Pinpoint the cell where the given text exists, returning its [X, Y] midpoint coordinate. 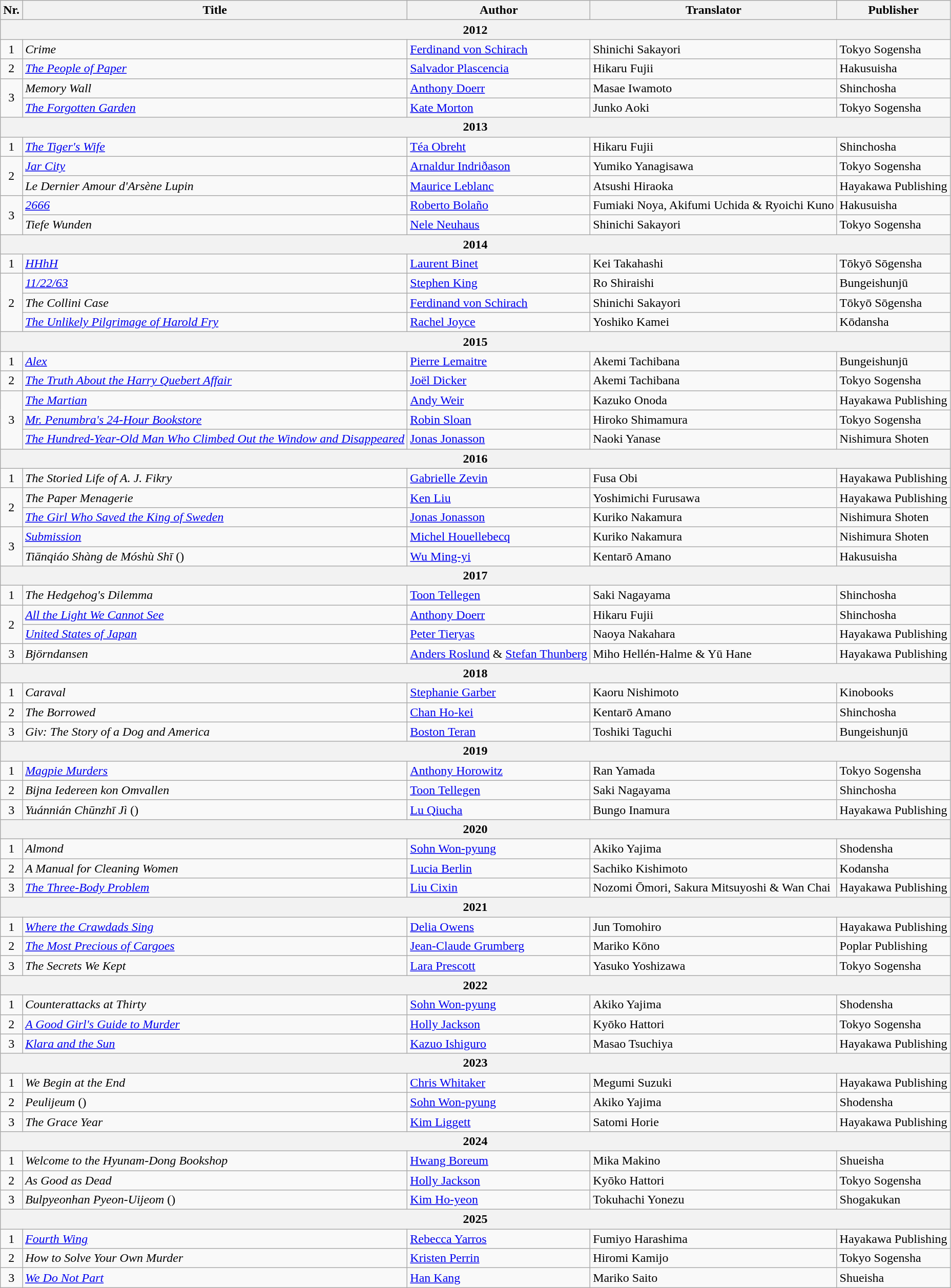
Kazuo Ishiguro [499, 1044]
The Three-Body Problem [215, 888]
Tiānqiáo Shàng de Móshù Shī () [215, 556]
Pierre Lemaitre [499, 361]
Welcome to the Hyunam-Dong Bookshop [215, 1160]
2022 [476, 985]
Yasuko Yoshizawa [713, 966]
2013 [476, 127]
Michel Houellebecq [499, 536]
Junko Aoki [713, 108]
Naoki Yanase [713, 439]
The Grace Year [215, 1121]
Kazuko Onoda [713, 400]
Author [499, 10]
Kodansha [894, 868]
A Good Girl's Guide to Murder [215, 1024]
Lara Prescott [499, 966]
2012 [476, 30]
Robin Sloan [499, 420]
Kinobooks [894, 693]
2014 [476, 244]
Delia Owens [499, 927]
Klara and the Sun [215, 1044]
United States of Japan [215, 634]
Gabrielle Zevin [499, 478]
Masao Tsuchiya [713, 1044]
A Manual for Cleaning Women [215, 868]
Kim Ho-yeon [499, 1200]
Nozomi Ōmori, Sakura Mitsuyoshi & Wan Chai [713, 888]
The Martian [215, 400]
Salvador Plascencia [499, 69]
Tokuhachi Yonezu [713, 1200]
Kaoru Nishimoto [713, 693]
Laurent Binet [499, 264]
The Forgotten Garden [215, 108]
Mariko Saito [713, 1278]
2019 [476, 751]
The Most Precious of Cargoes [215, 946]
Maurice Leblanc [499, 185]
The Collini Case [215, 303]
The Hedgehog's Dilemma [215, 595]
2023 [476, 1063]
Jean-Claude Grumberg [499, 946]
Joël Dicker [499, 381]
Memory Wall [215, 88]
2666 [215, 205]
The Hundred-Year-Old Man Who Climbed Out the Window and Disappeared [215, 439]
Atsushi Hiraoka [713, 185]
Megumi Suzuki [713, 1083]
Almond [215, 848]
2016 [476, 459]
Satomi Horie [713, 1121]
Jun Tomohiro [713, 927]
Yumiko Yanagisawa [713, 166]
Poplar Publishing [894, 946]
Le Dernier Amour d'Arsène Lupin [215, 185]
2025 [476, 1219]
Kristen Perrin [499, 1258]
Boston Teran [499, 732]
Alex [215, 361]
Kei Takahashi [713, 264]
Peulijeum () [215, 1102]
Title [215, 10]
Fourth Wing [215, 1239]
The Borrowed [215, 712]
Counterattacks at Thirty [215, 1005]
Mariko Kōno [713, 946]
Peter Tieryas [499, 634]
Toshiki Taguchi [713, 732]
Liu Cixin [499, 888]
Translator [713, 10]
How to Solve Your Own Murder [215, 1258]
Rachel Joyce [499, 322]
The Girl Who Saved the King of Sweden [215, 517]
All the Light We Cannot See [215, 615]
Kate Morton [499, 108]
Yoshiko Kamei [713, 322]
Ken Liu [499, 497]
Publisher [894, 10]
The Truth About the Harry Quebert Affair [215, 381]
Ro Shiraishi [713, 283]
Magpie Murders [215, 771]
Ran Yamada [713, 771]
Hiroko Shimamura [713, 420]
Nele Neuhaus [499, 224]
Submission [215, 536]
Andy Weir [499, 400]
Lucia Berlin [499, 868]
Arnaldur Indriðason [499, 166]
Fumiaki Noya, Akifumi Uchida & Ryoichi Kuno [713, 205]
We Do Not Part [215, 1278]
Kim Liggett [499, 1121]
The Unlikely Pilgrimage of Harold Fry [215, 322]
Anthony Horowitz [499, 771]
Where the Crawdads Sing [215, 927]
Hiromi Kamijo [713, 1258]
Jar City [215, 166]
Masae Iwamoto [713, 88]
Caraval [215, 693]
The Storied Life of A. J. Fikry [215, 478]
2018 [476, 673]
We Begin at the End [215, 1083]
Shogakukan [894, 1200]
Mika Makino [713, 1160]
Chan Ho-kei [499, 712]
HHhH [215, 264]
Miho Hellén-Halme & Yū Hane [713, 654]
Stephanie Garber [499, 693]
Wu Ming-yi [499, 556]
Björndansen [215, 654]
Roberto Bolaño [499, 205]
The Tiger's Wife [215, 147]
Sachiko Kishimoto [713, 868]
Téa Obreht [499, 147]
Yuánnián Chūnzhī Jì () [215, 809]
The Secrets We Kept [215, 966]
Fumiyo Harashima [713, 1239]
Bijna Iedereen kon Omvallen [215, 790]
Kōdansha [894, 322]
Fusa Obi [713, 478]
2020 [476, 829]
Tiefe Wunden [215, 224]
2024 [476, 1141]
Anders Roslund & Stefan Thunberg [499, 654]
As Good as Dead [215, 1180]
Naoya Nakahara [713, 634]
Mr. Penumbra's 24-Hour Bookstore [215, 420]
Stephen King [499, 283]
Bungo Inamura [713, 809]
Crime [215, 49]
2021 [476, 907]
Yoshimichi Furusawa [713, 497]
The People of Paper [215, 69]
Hwang Boreum [499, 1160]
11/22/63 [215, 283]
The Paper Menagerie [215, 497]
Rebecca Yarros [499, 1239]
Lu Qiucha [499, 809]
Han Kang [499, 1278]
2017 [476, 576]
2015 [476, 342]
Chris Whitaker [499, 1083]
Bulpyeonhan Pyeon-Uijeom () [215, 1200]
Giv: The Story of a Dog and America [215, 732]
Nr. [11, 10]
